Pinpoint the cell where the given text exists, returning its (X, Y) midpoint coordinate. 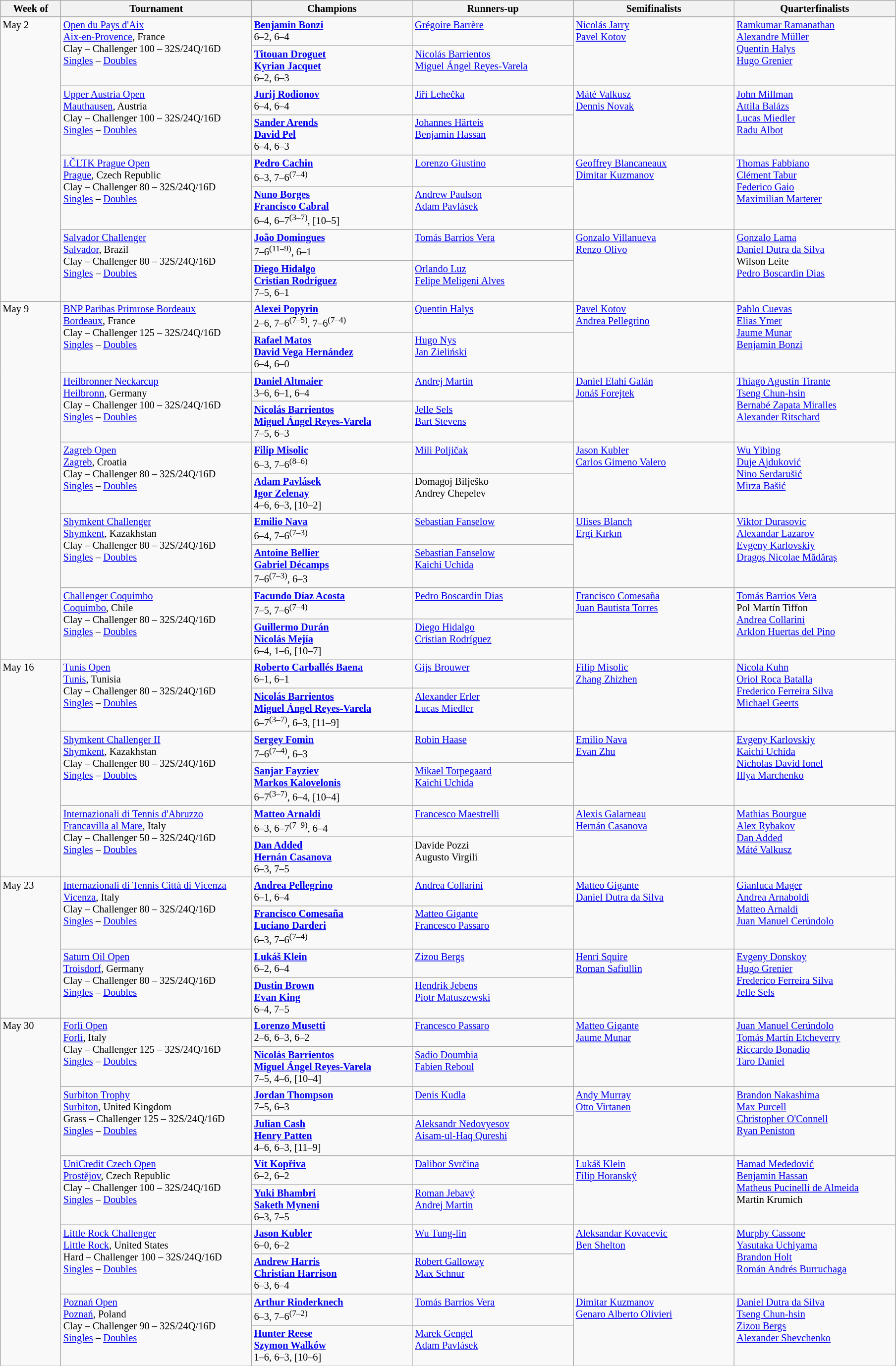
Salvador ChallengerSalvador, Brazil Clay – Challenger 80 – 32S/24Q/16DSingles – Doubles (157, 266)
Johannes Härteis Benjamin Hassan (493, 135)
Matteo Gigante Jaume Munar (654, 1052)
Jiří Lehečka (493, 100)
Emilio Nava6–4, 7–6(7–3) (332, 529)
Evgeny Karlovskiy Kaichi Uchida Nicholas David Ionel Illya Marchenko (815, 768)
Aleksandar Kovacevic Ben Shelton (654, 1259)
Daniel Altmaier3–6, 6–1, 6–4 (332, 387)
Internazionali di Tennis d'AbruzzoFrancavilla al Mare, Italy Clay – Challenger 50 – 32S/24Q/16DSingles – Doubles (157, 842)
Wu Tung-lin (493, 1239)
Zizou Bergs (493, 963)
Francisco Comesaña Juan Bautista Torres (654, 624)
Francesco Maestrelli (493, 821)
Mikael Torpegaard Kaichi Uchida (493, 784)
Challenger CoquimboCoquimbo, Chile Clay – Challenger 80 – 32S/24Q/16DSingles – Doubles (157, 624)
Marek Gengel Adam Pavlásek (493, 1345)
Matteo Gigante Francesco Passaro (493, 927)
Máté Valkusz Dennis Novak (654, 120)
Dustin Brown Evan King6–4, 7–5 (332, 998)
May 30 (31, 1192)
Tournament (157, 8)
Francisco Comesaña Luciano Darderi6–3, 7–6(7–4) (332, 927)
Semifinalists (654, 8)
Viktor Durasovic Alexandar Lazarov Evgeny Karlovskiy Dragoș Nicolae Mădăraș (815, 551)
Shymkent ChallengerShymkent, Kazakhstan Clay – Challenger 80 – 32S/24Q/16DSingles – Doubles (157, 551)
Facundo Díaz Acosta7–5, 7–6(7–4) (332, 604)
Jurij Rodionov6–4, 6–4 (332, 100)
Emilio Nava Evan Zhu (654, 768)
Andy Murray Otto Virtanen (654, 1121)
Andrea Collarini (493, 891)
Yuki Bhambri Saketh Myneni6–3, 7–5 (332, 1205)
Upper Austria OpenMauthausen, Austria Clay – Challenger 100 – 32S/24Q/16DSingles – Doubles (157, 120)
Lukáš Klein Filip Horanský (654, 1191)
Jason Kubler Carlos Gimeno Valero (654, 478)
Dan Added Hernán Casanova6–3, 7–5 (332, 857)
May 9 (31, 480)
Nicolás Barrientos Miguel Ángel Reyes-Varela7–5, 6–3 (332, 421)
Lorenzo Giustino (493, 171)
Andrej Martin (493, 387)
Alexis Galarneau Hernán Casanova (654, 842)
Evgeny Donskoy Hugo Grenier Frederico Ferreira Silva Jelle Sels (815, 983)
Nicolás Barrientos Miguel Ángel Reyes-Varela 7–5, 4–6, [10–4] (332, 1067)
Arthur Rinderknech6–3, 7–6(7–2) (332, 1309)
Forlì OpenForlì, Italy Clay – Challenger 125 – 32S/24Q/16DSingles – Doubles (157, 1052)
Open du Pays d'AixAix-en-Provence, France Clay – Challenger 100 – 32S/24Q/16DSingles – Doubles (157, 52)
Matteo Arnaldi6–3, 6–7(7–9), 6–4 (332, 821)
Diego Hidalgo Cristian Rodríguez (493, 639)
Sander Arends David Pel6–4, 6–3 (332, 135)
Shymkent Challenger IIShymkent, Kazakhstan Clay – Challenger 80 – 32S/24Q/16DSingles – Doubles (157, 768)
Diego Hidalgo Cristian Rodríguez7–5, 6–1 (332, 281)
Aleksandr Nedovyesov Aisam-ul-Haq Qureshi (493, 1136)
Lukáš Klein6–2, 6–4 (332, 963)
Orlando Luz Felipe Meligeni Alves (493, 281)
Pavel Kotov Andrea Pellegrino (654, 337)
Andrew Paulson Adam Pavlásek (493, 208)
Geoffrey Blancaneaux Dimitar Kuzmanov (654, 192)
Mili Poljičak (493, 457)
Jelle Sels Bart Stevens (493, 421)
Little Rock ChallengerLittle Rock, United States Hard – Challenger 100 – 32S/24Q/16DSingles – Doubles (157, 1259)
Hendrik Jebens Piotr Matuszewski (493, 998)
Benjamin Bonzi6–2, 6–4 (332, 31)
Nicolás Barrientos Miguel Ángel Reyes-Varela (493, 66)
Surbiton TrophySurbiton, United Kingdom Grass – Challenger 125 – 32S/24Q/16DSingles – Doubles (157, 1121)
Andrea Pellegrino6–1, 6–4 (332, 891)
Quentin Halys (493, 316)
Julian Cash Henry Patten4–6, 6–3, [11–9] (332, 1136)
Runners-up (493, 8)
Alexei Popyrin2–6, 7–6(7–5), 7–6(7–4) (332, 316)
Champions (332, 8)
Thiago Agustín Tirante Tseng Chun-hsin Bernabé Zapata Miralles Alexander Ritschard (815, 407)
Robert Galloway Max Schnur (493, 1274)
Roman Jebavý Andrej Martin (493, 1205)
May 2 (31, 159)
Adam Pavlásek Igor Zelenay4–6, 6–3, [10–2] (332, 493)
Thomas Fabbiano Clément Tabur Federico Gaio Maximilian Marterer (815, 192)
Roberto Carballés Baena6–1, 6–1 (332, 674)
Gianluca Mager Andrea Arnaboldi Matteo Arnaldi Juan Manuel Cerúndolo (815, 913)
Tunis OpenTunis, Tunisia Clay – Challenger 80 – 32S/24Q/16DSingles – Doubles (157, 695)
Sergey Fomin7–6(7–4), 6–3 (332, 746)
Hugo Nys Jan Zieliński (493, 352)
Robin Haase (493, 746)
BNP Paribas Primrose BordeauxBordeaux, France Clay – Challenger 125 – 32S/24Q/16DSingles – Doubles (157, 337)
Sanjar Fayziev Markos Kalovelonis6–7(3–7), 6–4, [10–4] (332, 784)
Andrew Harris Christian Harrison6–3, 6–4 (332, 1274)
Zagreb OpenZagreb, Croatia Clay – Challenger 80 – 32S/24Q/16DSingles – Doubles (157, 478)
Internazionali di Tennis Città di VicenzaVicenza, Italy Clay – Challenger 80 – 32S/24Q/16DSingles – Doubles (157, 913)
Lorenzo Musetti2–6, 6–3, 6–2 (332, 1032)
Daniel Elahi Galán Jonáš Forejtek (654, 407)
Brandon Nakashima Max Purcell Christopher O'Connell Ryan Peniston (815, 1121)
Antoine Bellier Gabriel Décamps7–6(7–3), 6–3 (332, 566)
Alexander Erler Lucas Miedler (493, 710)
Pedro Cachin6–3, 7–6(7–4) (332, 171)
Nicola Kuhn Oriol Roca Batalla Frederico Ferreira Silva Michael Geerts (815, 695)
Nicolás Barrientos Miguel Ángel Reyes-Varela6–7(3–7), 6–3, [11–9] (332, 710)
Sebastian Fanselow (493, 529)
May 16 (31, 768)
Nuno Borges Francisco Cabral6–4, 6–7(3–7), [10–5] (332, 208)
Murphy Cassone Yasutaka Uchiyama Brandon Holt Román Andrés Burruchaga (815, 1259)
Nicolás Jarry Pavel Kotov (654, 52)
Quarterfinalists (815, 8)
Denis Kudla (493, 1101)
Tomás Barrios Vera Pol Martín Tiffon Andrea Collarini Arklon Huertas del Pino (815, 624)
Francesco Passaro (493, 1032)
Juan Manuel Cerúndolo Tomás Martín Etcheverry Riccardo Bonadio Taro Daniel (815, 1052)
Davide Pozzi Augusto Virgili (493, 857)
Hamad Međedović Benjamin Hassan Matheus Pucinelli de Almeida Martin Krumich (815, 1191)
Titouan Droguet Kyrian Jacquet6–2, 6–3 (332, 66)
Henri Squire Roman Safiullin (654, 983)
Mathias Bourgue Alex Rybakov Dan Added Máté Valkusz (815, 842)
Rafael Matos David Vega Hernández6–4, 6–0 (332, 352)
Gijs Brouwer (493, 674)
Jordan Thompson7–5, 6–3 (332, 1101)
Sebastian Fanselow Kaichi Uchida (493, 566)
Vít Kopřiva6–2, 6–2 (332, 1170)
Guillermo Durán Nicolás Mejía6–4, 1–6, [10–7] (332, 639)
Poznań OpenPoznań, Poland Clay – Challenger 90 – 32S/24Q/16DSingles – Doubles (157, 1329)
Heilbronner NeckarcupHeilbronn, Germany Clay – Challenger 100 – 32S/24Q/16DSingles – Doubles (157, 407)
I.ČLTK Prague OpenPrague, Czech Republic Clay – Challenger 80 – 32S/24Q/16DSingles – Doubles (157, 192)
Pedro Boscardin Dias (493, 604)
Ulises Blanch Ergi Kırkın (654, 551)
Daniel Dutra da Silva Tseng Chun-hsin Zizou Bergs Alexander Shevchenko (815, 1329)
Sadio Doumbia Fabien Reboul (493, 1067)
Grégoire Barrère (493, 31)
Domagoj Bilješko Andrey Chepelev (493, 493)
Wu Yibing Duje Ajduković Nino Serdarušić Mirza Bašić (815, 478)
May 23 (31, 947)
Dimitar Kuzmanov Genaro Alberto Olivieri (654, 1329)
Dalibor Svrčina (493, 1170)
João Domingues7–6(11–9), 6–1 (332, 245)
Hunter Reese Szymon Walków1–6, 6–3, [10–6] (332, 1345)
UniCredit Czech OpenProstějov, Czech Republic Clay – Challenger 100 – 32S/24Q/16DSingles – Doubles (157, 1191)
Pablo Cuevas Elias Ymer Jaume Munar Benjamin Bonzi (815, 337)
Matteo Gigante Daniel Dutra da Silva (654, 913)
Gonzalo Lama Daniel Dutra da Silva Wilson Leite Pedro Boscardin Dias (815, 266)
Jason Kubler6–0, 6–2 (332, 1239)
Filip Misolic6–3, 7–6(8–6) (332, 457)
John Millman Attila Balázs Lucas Miedler Radu Albot (815, 120)
Week of (31, 8)
Filip Misolic Zhang Zhizhen (654, 695)
Ramkumar Ramanathan Alexandre Müller Quentin Halys Hugo Grenier (815, 52)
Saturn Oil OpenTroisdorf, Germany Clay – Challenger 80 – 32S/24Q/16DSingles – Doubles (157, 983)
Gonzalo Villanueva Renzo Olivo (654, 266)
